Identify which cell holds the provided text, then report its [X, Y] central coordinate. 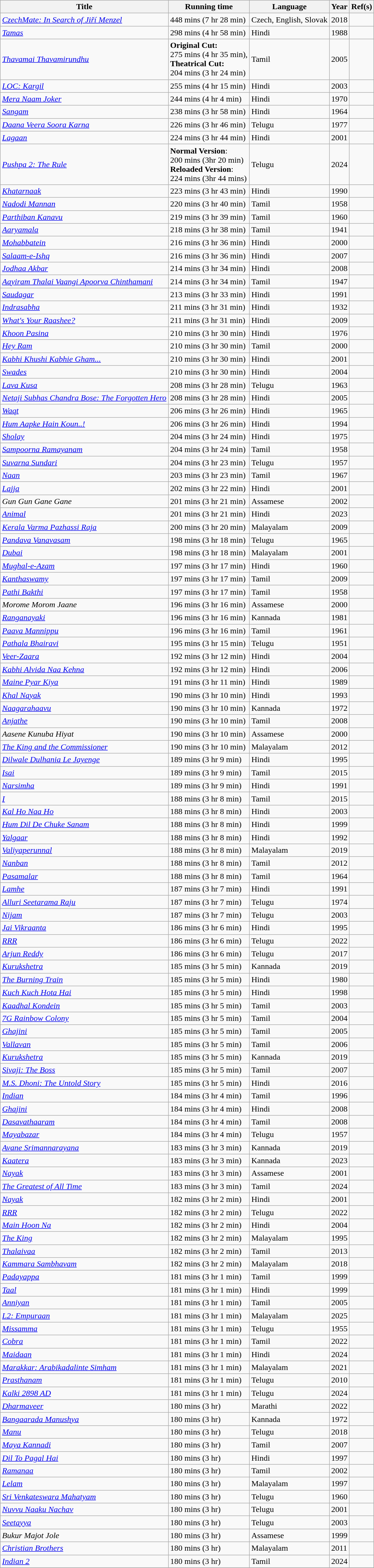
Indian [84, 1096]
Lajja [84, 488]
2016 [339, 1083]
1951 [339, 644]
Original Cut:275 mins (4 hr 35 min),Theatrical Cut:204 mins (3 hr 24 min) [209, 59]
Maya Kannadi [84, 1445]
1994 [339, 423]
1990 [339, 191]
Running time [209, 7]
1980 [339, 979]
2017 [339, 954]
Veer-Zaara [84, 656]
Arjun Reddy [84, 954]
203 mins (3 hr 23 min) [209, 475]
Paava Mannippu [84, 631]
Gun Gun Gane Gane [84, 501]
213 mins (3 hr 33 min) [209, 294]
Lagaan [84, 138]
Kabhi Khushi Kabhie Gham... [84, 359]
Sri Venkateswara Mahatyam [84, 1497]
What's Your Raashee? [84, 320]
Cobra [84, 1341]
Mughal-e-Azam [84, 566]
1932 [339, 307]
Sangam [84, 112]
Suvarna Sundari [84, 463]
Animal [84, 514]
Narsimha [84, 786]
Saudagar [84, 294]
200 mins (3 hr 20 min) [209, 527]
Language [289, 7]
Pathala Bhairavi [84, 644]
Ref(s) [362, 7]
Waqt [84, 411]
Naagarahaavu [84, 708]
255 mins (4 hr 15 min) [209, 86]
1961 [339, 631]
Dilwale Dulhania Le Jayenge [84, 760]
Jai Vikraanta [84, 928]
1963 [339, 385]
Ramanaa [84, 1471]
Kaatera [84, 1160]
Anjathe [84, 721]
Pathi Bakthi [84, 592]
1993 [339, 695]
Aasene Kunuba Hiyat [84, 734]
Ranganayaki [84, 617]
Swades [84, 372]
The Burning Train [84, 979]
Sholay [84, 437]
CzechMate: In Search of Jiří Menzel [84, 20]
Lava Kusa [84, 385]
Kerala Varma Pazhassi Raja [84, 527]
1998 [339, 992]
Aaryamala [84, 230]
2021 [339, 1367]
Pushpa 2: The Rule [84, 164]
Kammara Sambhavam [84, 1264]
Marathi [289, 1406]
LOC: Kargil [84, 86]
Mayabazar [84, 1135]
448 mins (7 hr 28 min) [209, 20]
Isai [84, 773]
1941 [339, 230]
Kuch Kuch Hota Hai [84, 992]
Normal Version:200 mins (3hr 20 min)Reloaded Version:224 mins (3hr 44 mins) [209, 164]
1970 [339, 99]
Hum Aapke Hain Koun..! [84, 423]
Vallavan [84, 1044]
219 mins (3 hr 39 min) [209, 217]
Sampoorna Ramayanam [84, 450]
Pasamalar [84, 876]
Pandava Vanavasam [84, 540]
204 mins (3 hr 23 min) [209, 463]
Nanban [84, 863]
Czech, English, Slovak [289, 20]
Lelam [84, 1484]
Thavamai Thavamirundhu [84, 59]
Christian Brothers [84, 1548]
Jodhaa Akbar [84, 269]
Padayappa [84, 1277]
Lamhe [84, 889]
1977 [339, 125]
7G Rainbow Colony [84, 1018]
Kanthaswamy [84, 579]
Bukur Majot Jole [84, 1535]
Daana Veera Soora Karna [84, 125]
1974 [339, 902]
Dil To Pagal Hai [84, 1458]
Mera Naam Joker [84, 99]
2010 [339, 1380]
Khoon Pasina [84, 333]
191 mins (3 hr 11 min) [209, 682]
Valiyaperunnal [84, 850]
1947 [339, 282]
223 mins (3 hr 43 min) [209, 191]
Kaadhal Kondein [84, 1005]
The King and the Commissioner [84, 747]
238 mins (3 hr 58 min) [209, 112]
226 mins (3 hr 46 min) [209, 125]
Missamma [84, 1329]
Maidaan [84, 1354]
Hey Ram [84, 346]
Netaji Subhas Chandra Bose: The Forgotten Hero [84, 398]
Seetayya [84, 1522]
Khal Nayak [84, 695]
Title [84, 7]
Alluri Seetarama Raju [84, 902]
Dubai [84, 553]
1992 [339, 837]
Anniyan [84, 1303]
The King [84, 1238]
Indrasabha [84, 307]
Naan [84, 475]
Indian 2 [84, 1561]
220 mins (3 hr 40 min) [209, 204]
Mohabbatein [84, 243]
224 mins (3 hr 44 min) [209, 138]
Bangaarada Manushya [84, 1419]
Marakkar: Arabikadalinte Simham [84, 1367]
1988 [339, 33]
1975 [339, 437]
1967 [339, 475]
The Greatest of All Time [84, 1186]
218 mins (3 hr 38 min) [209, 230]
Hum Dil De Chuke Sanam [84, 824]
202 mins (3 hr 22 min) [209, 488]
Main Hoon Na [84, 1225]
Maine Pyar Kiya [84, 682]
1996 [339, 1096]
Nijam [84, 915]
298 mins (4 hr 58 min) [209, 33]
Nadodi Mannan [84, 204]
Aayiram Thalai Vaangi Apoorva Chinthamani [84, 282]
Dharmaveer [84, 1406]
195 mins (3 hr 15 min) [209, 644]
Manu [84, 1432]
Morome Morom Jaane [84, 605]
Parthiban Kanavu [84, 217]
2011 [339, 1548]
Kabhi Alvida Naa Kehna [84, 669]
Taal [84, 1290]
Kalki 2898 AD [84, 1393]
I [84, 798]
Tamas [84, 33]
Kal Ho Naa Ho [84, 811]
Thalaivaa [84, 1251]
244 mins (4 hr 4 min) [209, 99]
2025 [339, 1316]
Avane Srimannarayana [84, 1148]
Khatarnaak [84, 191]
Year [339, 7]
2013 [339, 1251]
1981 [339, 617]
Salaam-e-Ishq [84, 256]
1955 [339, 1329]
Dasavathaaram [84, 1122]
Sivaji: The Boss [84, 1070]
1989 [339, 682]
1976 [339, 333]
M.S. Dhoni: The Untold Story [84, 1083]
Prasthanam [84, 1380]
L2: Empuraan [84, 1316]
Yalgaar [84, 837]
Nuvvu Naaku Nachav [84, 1510]
